Search for the cell housing the specified text and yield its [x, y] center coordinate. 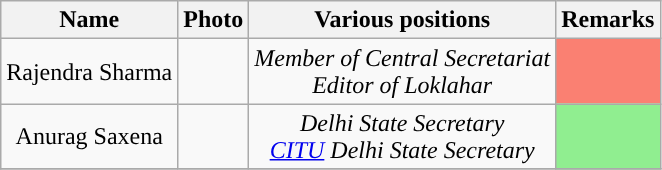
Photo [214, 20]
Remarks [608, 20]
Delhi State SecretaryCITU Delhi State Secretary [402, 136]
Various positions [402, 20]
Rajendra Sharma [90, 72]
Name [90, 20]
Member of Central SecretariatEditor of Loklahar [402, 72]
Anurag Saxena [90, 136]
